Extract the (x, y) coordinate from the center of the cell holding the provided text.  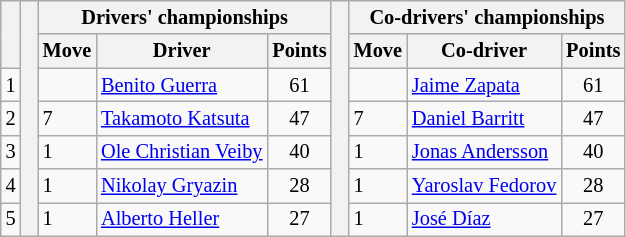
Yaroslav Fedorov (484, 186)
Drivers' championships (185, 17)
4 (11, 186)
2 (11, 118)
Benito Guerra (182, 85)
Takamoto Katsuta (182, 118)
Jaime Zapata (484, 85)
Daniel Barritt (484, 118)
5 (11, 219)
Alberto Heller (182, 219)
José Díaz (484, 219)
Ole Christian Veiby (182, 152)
Co-drivers' championships (488, 17)
Nikolay Gryazin (182, 186)
Jonas Andersson (484, 152)
Co-driver (484, 51)
3 (11, 152)
Driver (182, 51)
